Scan for the cell matching the given text and deliver its [x, y] coordinate at center. 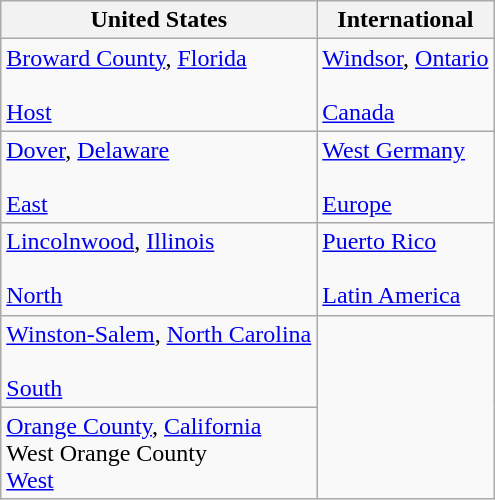
Lincolnwood, IllinoisNorth [159, 269]
United States [159, 20]
Windsor, OntarioCanada [406, 85]
Broward County, FloridaHost [159, 85]
Winston-Salem, North CarolinaSouth [159, 361]
Dover, DelawareEast [159, 177]
West GermanyEurope [406, 177]
International [406, 20]
Puerto RicoLatin America [406, 269]
Orange County, CaliforniaWest Orange CountyWest [159, 453]
